Find where the given text appears and provide that cell's center as [X, Y] coordinate. 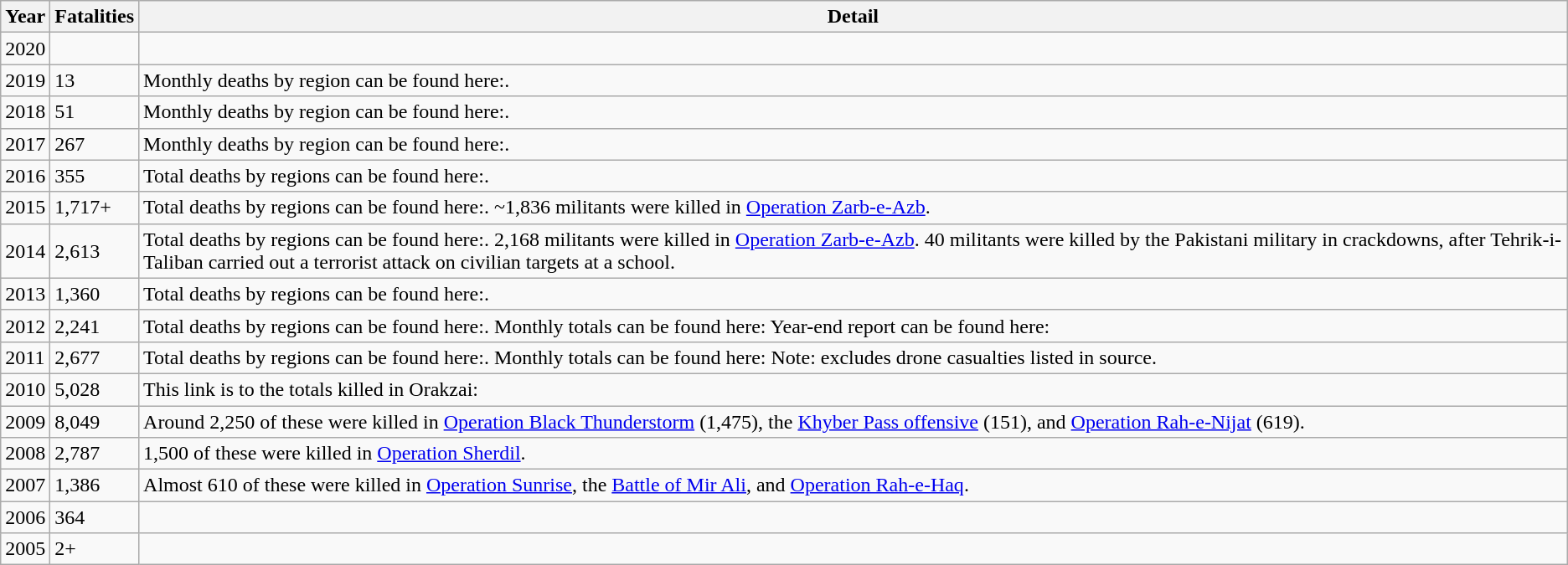
2013 [25, 294]
2014 [25, 251]
364 [95, 517]
2017 [25, 144]
2,241 [95, 326]
Total deaths by regions can be found here:. Monthly totals can be found here: Year-end report can be found here: [854, 326]
1,500 of these were killed in Operation Sherdil. [854, 454]
2011 [25, 357]
Detail [854, 17]
Year [25, 17]
1,717+ [95, 208]
355 [95, 176]
Around 2,250 of these were killed in Operation Black Thunderstorm (1,475), the Khyber Pass offensive (151), and Operation Rah-e-Nijat (619). [854, 421]
2006 [25, 517]
This link is to the totals killed in Orakzai: [854, 389]
2016 [25, 176]
Fatalities [95, 17]
2009 [25, 421]
2020 [25, 49]
2010 [25, 389]
2018 [25, 112]
8,049 [95, 421]
51 [95, 112]
1,386 [95, 485]
2,787 [95, 454]
2008 [25, 454]
2005 [25, 549]
267 [95, 144]
2015 [25, 208]
Total deaths by regions can be found here:. Monthly totals can be found here: Note: excludes drone casualties listed in source. [854, 357]
13 [95, 80]
Almost 610 of these were killed in Operation Sunrise, the Battle of Mir Ali, and Operation Rah-e-Haq. [854, 485]
2,613 [95, 251]
2012 [25, 326]
2+ [95, 549]
2007 [25, 485]
Total deaths by regions can be found here:. ~1,836 militants were killed in Operation Zarb-e-Azb. [854, 208]
2019 [25, 80]
2,677 [95, 357]
1,360 [95, 294]
5,028 [95, 389]
